Identify which cell holds the provided text, then report its (X, Y) central coordinate. 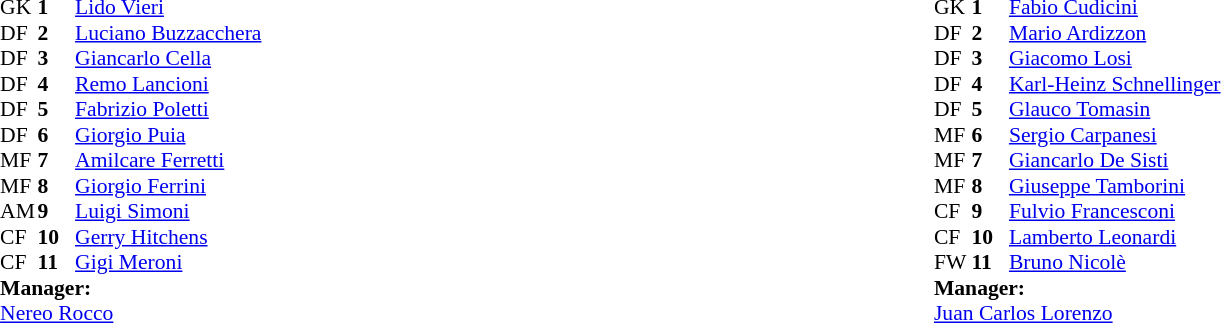
Fulvio Francesconi (1115, 211)
Fabrizio Poletti (168, 109)
Giacomo Losi (1115, 59)
Giancarlo De Sisti (1115, 161)
Giuseppe Tamborini (1115, 186)
Amilcare Ferretti (168, 161)
Mario Ardizzon (1115, 33)
AM (19, 211)
Remo Lancioni (168, 84)
Luciano Buzzacchera (168, 33)
Karl-Heinz Schnellinger (1115, 84)
Gerry Hitchens (168, 237)
Luigi Simoni (168, 211)
Sergio Carpanesi (1115, 135)
Giorgio Puia (168, 135)
Glauco Tomasin (1115, 109)
Giancarlo Cella (168, 59)
Bruno Nicolè (1115, 263)
Lamberto Leonardi (1115, 237)
FW (953, 263)
Gigi Meroni (168, 263)
Giorgio Ferrini (168, 186)
